Identify which cell holds the provided text, then report its (x, y) central coordinate. 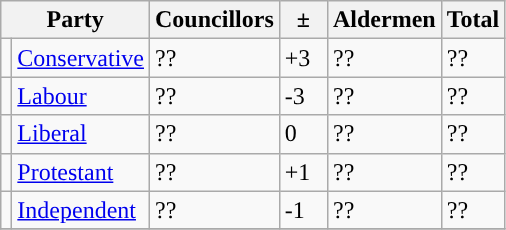
± (303, 20)
Independent (81, 210)
Protestant (81, 172)
+3 (303, 58)
Party (76, 20)
Councillors (215, 20)
-1 (303, 210)
Total (473, 20)
Liberal (81, 134)
0 (303, 134)
-3 (303, 96)
Aldermen (384, 20)
+1 (303, 172)
Conservative (81, 58)
Labour (81, 96)
